Locate the cell with the specified text and output its [x, y] center coordinate. 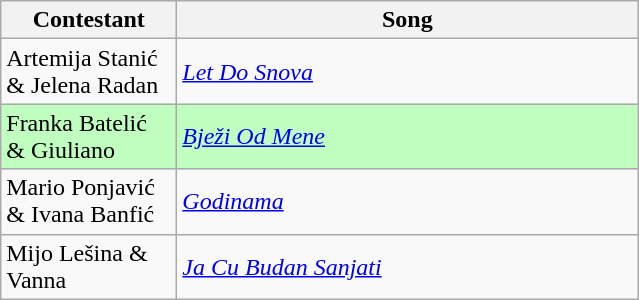
Mario Ponjavić & Ivana Banfić [89, 202]
Godinama [408, 202]
Artemija Stanić & Jelena Radan [89, 72]
Song [408, 20]
Bježi Od Mene [408, 136]
Contestant [89, 20]
Ja Cu Budan Sanjati [408, 266]
Mijo Lešina & Vanna [89, 266]
Franka Batelić & Giuliano [89, 136]
Let Do Snova [408, 72]
